Return the (x, y) coordinate for the center point of the cell that contains the specified text.  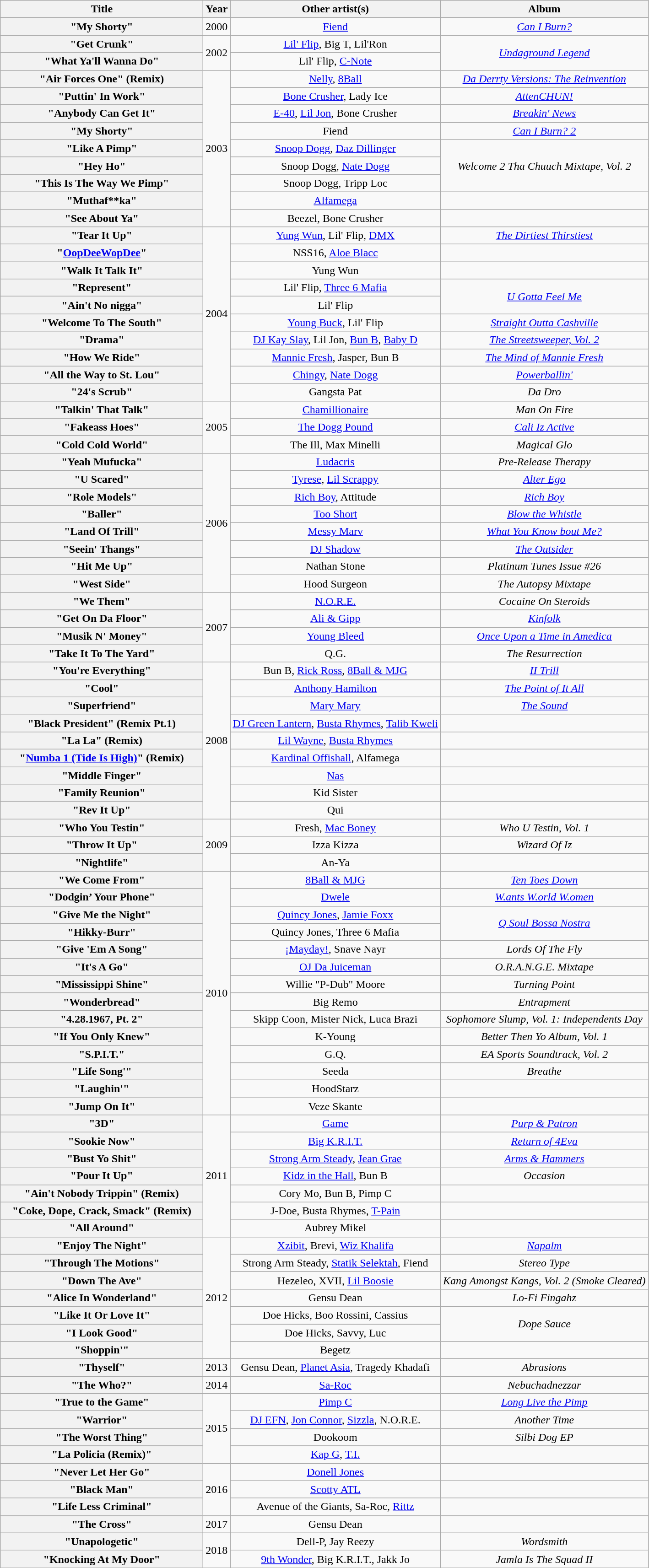
Album (544, 9)
II Trill (544, 671)
"Enjoy The Night" (102, 1245)
2008 (217, 740)
EA Sports Soundtrack, Vol. 2 (544, 1054)
"Middle Finger" (102, 776)
"Shoppin'" (102, 1350)
G.Q. (335, 1054)
"S.P.I.T." (102, 1054)
Donell Jones (335, 1472)
NSS16, Aloe Blacc (335, 253)
"See About Ya" (102, 218)
Purp & Patron (544, 1124)
Veze Skante (335, 1106)
Big K.R.I.T. (335, 1141)
Alter Ego (544, 479)
DJ EFN, Jon Connor, Sizzla, N.O.R.E. (335, 1420)
"3D" (102, 1124)
Begetz (335, 1350)
Seeda (335, 1072)
Can I Burn? (544, 27)
Q.G. (335, 653)
Abrasions (544, 1368)
"Talkin' That Talk" (102, 410)
Nebuchadnezzar (544, 1385)
"Pour It Up" (102, 1176)
9th Wonder, Big K.R.I.T., Jakk Jo (335, 1559)
Year (217, 9)
Doe Hicks, Savvy, Luc (335, 1333)
"Give 'Em A Song" (102, 949)
Lil' Flip, C-Note (335, 61)
Blow the Whistle (544, 514)
Mannie Fresh, Jasper, Bun B (335, 357)
Dell-P, Jay Reezy (335, 1541)
2017 (217, 1524)
"Ain't No nigga" (102, 305)
"Black President" (Remix Pt.1) (102, 723)
Powerballin' (544, 375)
What You Know bout Me? (544, 532)
"Role Models" (102, 496)
"Sookie Now" (102, 1141)
Cory Mo, Bun B, Pimp C (335, 1193)
Ludacris (335, 462)
"Warrior" (102, 1420)
Lil' Flip, Big T, Lil'Ron (335, 44)
Snoop Dogg, Nate Dogg (335, 166)
"OopDeeWopDee" (102, 253)
"Family Reunion" (102, 793)
"Numba 1 (Tide Is High)" (Remix) (102, 758)
The Dirtiest Thirstiest (544, 236)
Young Buck, Lil' Flip (335, 323)
Kid Sister (335, 793)
Chingy, Nate Dogg (335, 375)
Snoop Dogg, Daz Dillinger (335, 148)
Other artist(s) (335, 9)
2015 (217, 1428)
DJ Shadow (335, 549)
"Bust Yo Shit" (102, 1158)
"Life Song'" (102, 1072)
"Through The Motions" (102, 1263)
"How We Ride" (102, 357)
Doe Hicks, Boo Rossini, Cassius (335, 1315)
Man On Fire (544, 410)
N.O.R.E. (335, 601)
Pre-Release Therapy (544, 462)
"Hikky-Burr" (102, 932)
"La La" (Remix) (102, 740)
"Welcome To The South" (102, 323)
"Rev It Up" (102, 810)
Da Derrty Versions: The Reinvention (544, 79)
"Yeah Mufucka" (102, 462)
"I Look Good" (102, 1333)
"Dodgin’ Your Phone" (102, 897)
Avenue of the Giants, Sa-Roc, Rittz (335, 1507)
2011 (217, 1176)
"Land Of Trill" (102, 532)
2009 (217, 845)
"Thyself" (102, 1368)
2002 (217, 53)
"Puttin' In Work" (102, 96)
Better Then Yo Album, Vol. 1 (544, 1036)
Lo-Fi Fingahz (544, 1298)
Quincy Jones, Jamie Foxx (335, 915)
Hood Surgeon (335, 584)
Game (335, 1124)
"Never Let Her Go" (102, 1472)
Nelly, 8Ball (335, 79)
"Muthaf**ka" (102, 200)
"All the Way to St. Lou" (102, 375)
K-Young (335, 1036)
"Get Crunk" (102, 44)
Ali & Gipp (335, 619)
Rich Boy, Attitude (335, 496)
Once Upon a Time in Amedica (544, 636)
Cocaine On Steroids (544, 601)
The Streetsweeper, Vol. 2 (544, 340)
"Give Me the Night" (102, 915)
Dookoom (335, 1437)
Long Live the Pimp (544, 1402)
"The Worst Thing" (102, 1437)
Sophomore Slump, Vol. 1: Independents Day (544, 1019)
Kang Amongst Kangs, Vol. 2 (Smoke Cleared) (544, 1280)
"Walk It Talk It" (102, 270)
"Get On Da Floor" (102, 619)
Tyrese, Lil Scrappy (335, 479)
"Coke, Dope, Crack, Smack" (Remix) (102, 1211)
Young Bleed (335, 636)
Scotty ATL (335, 1489)
The Resurrection (544, 653)
"We Them" (102, 601)
Mary Mary (335, 706)
Strong Arm Steady, Jean Grae (335, 1158)
O.R.A.N.G.E. Mixtape (544, 967)
Dwele (335, 897)
Alfamega (335, 200)
"Drama" (102, 340)
Nathan Stone (335, 566)
Yung Wun, Lil' Flip, DMX (335, 236)
"Take It To The Yard" (102, 653)
Gensu Dean, Planet Asia, Tragedy Khadafi (335, 1368)
Quincy Jones, Three 6 Mafia (335, 932)
2010 (217, 993)
Kardinal Offishall, Alfamega (335, 758)
2007 (217, 627)
Bun B, Rick Ross, 8Ball & MJG (335, 671)
Too Short (335, 514)
Wordsmith (544, 1541)
Strong Arm Steady, Statik Selektah, Fiend (335, 1263)
Welcome 2 Tha Chuuch Mixtape, Vol. 2 (544, 166)
2004 (217, 314)
Da Dro (544, 392)
The Dogg Pound (335, 427)
"Life Less Criminal" (102, 1507)
"Knocking At My Door" (102, 1559)
"Ain't Nobody Trippin" (Remix) (102, 1193)
Big Remo (335, 1002)
"Mississippi Shine" (102, 984)
"This Is The Way We Pimp" (102, 183)
2005 (217, 427)
Snoop Dogg, Tripp Loc (335, 183)
Messy Marv (335, 532)
Kap G, T.I. (335, 1455)
Lil Wayne, Busta Rhymes (335, 740)
Return of 4Eva (544, 1141)
Qui (335, 810)
AttenCHUN! (544, 96)
2003 (217, 148)
DJ Green Lantern, Busta Rhymes, Talib Kweli (335, 723)
Straight Outta Cashville (544, 323)
2016 (217, 1489)
Chamillionaire (335, 410)
"4.28.1967, Pt. 2" (102, 1019)
Nas (335, 776)
Turning Point (544, 984)
2014 (217, 1385)
"Cold Cold World" (102, 444)
Stereo Type (544, 1263)
Kidz in the Hall, Bun B (335, 1176)
Aubrey Mikel (335, 1228)
Gangsta Pat (335, 392)
Q Soul Bossa Nostra (544, 923)
Sa-Roc (335, 1385)
Silbi Dog EP (544, 1437)
"Nightlife" (102, 862)
¡Mayday!, Snave Nayr (335, 949)
DJ Kay Slay, Lil Jon, Bun B, Baby D (335, 340)
"Down The Ave" (102, 1280)
An-Ya (335, 862)
"The Who?" (102, 1385)
"Unapologetic" (102, 1541)
"We Come From" (102, 880)
2012 (217, 1298)
Title (102, 9)
"Jump On It" (102, 1106)
Xzibit, Brevi, Wiz Khalifa (335, 1245)
"Laughin'" (102, 1089)
"Throw It Up" (102, 845)
Magical Glo (544, 444)
"All Around" (102, 1228)
Undaground Legend (544, 53)
"It's A Go" (102, 967)
Beezel, Bone Crusher (335, 218)
Can I Burn? 2 (544, 131)
J-Doe, Busta Rhymes, T-Pain (335, 1211)
"Cool" (102, 688)
"Musik N' Money" (102, 636)
"U Scared" (102, 479)
"Anybody Can Get It" (102, 113)
Pimp C (335, 1402)
"Tear It Up" (102, 236)
"Like A Pimp" (102, 148)
"Fakeass Hoes" (102, 427)
E-40, Lil Jon, Bone Crusher (335, 113)
Breakin' News (544, 113)
"You're Everything" (102, 671)
Who U Testin, Vol. 1 (544, 828)
Lords Of The Fly (544, 949)
"What Ya'll Wanna Do" (102, 61)
Yung Wun (335, 270)
"La Policia (Remix)" (102, 1455)
HoodStarz (335, 1089)
Lil' Flip, Three 6 Mafia (335, 288)
"Hey Ho" (102, 166)
Bone Crusher, Lady Ice (335, 96)
"Represent" (102, 288)
Dope Sauce (544, 1324)
"24's Scrub" (102, 392)
The Mind of Mannie Fresh (544, 357)
Occasion (544, 1176)
"Baller" (102, 514)
Breathe (544, 1072)
Izza Kizza (335, 845)
The Point of It All (544, 688)
"True to the Game" (102, 1402)
Kinfolk (544, 619)
Willie "P-Dub" Moore (335, 984)
"Air Forces One" (Remix) (102, 79)
Rich Boy (544, 496)
The Sound (544, 706)
Fresh, Mac Boney (335, 828)
The Autopsy Mixtape (544, 584)
"Black Man" (102, 1489)
OJ Da Juiceman (335, 967)
Skipp Coon, Mister Nick, Luca Brazi (335, 1019)
Arms & Hammers (544, 1158)
W.ants W.orld W.omen (544, 897)
"Seein' Thangs" (102, 549)
The Outsider (544, 549)
Cali Iz Active (544, 427)
2000 (217, 27)
Wizard Of Iz (544, 845)
"Wonderbread" (102, 1002)
"The Cross" (102, 1524)
"Like It Or Love It" (102, 1315)
"West Side" (102, 584)
2013 (217, 1368)
U Gotta Feel Me (544, 296)
Ten Toes Down (544, 880)
Napalm (544, 1245)
"Alice In Wonderland" (102, 1298)
Platinum Tunes Issue #26 (544, 566)
"Superfriend" (102, 706)
8Ball & MJG (335, 880)
Entrapment (544, 1002)
Anthony Hamilton (335, 688)
Jamla Is The Squad II (544, 1559)
Another Time (544, 1420)
Hezeleo, XVII, Lil Boosie (335, 1280)
"If You Only Knew" (102, 1036)
2006 (217, 523)
Lil' Flip (335, 305)
The Ill, Max Minelli (335, 444)
2018 (217, 1550)
"Hit Me Up" (102, 566)
"Who You Testin" (102, 828)
